Extract the (x, y) coordinate from the center of the cell holding the provided text.  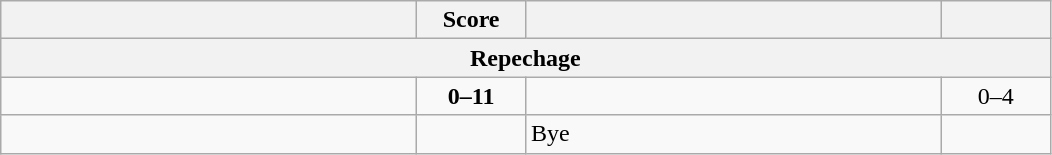
0–11 (472, 96)
Repechage (526, 58)
0–4 (996, 96)
Bye (733, 134)
Score (472, 20)
